Detect which cell encompasses the target text, then output its (x, y) center coordinate. 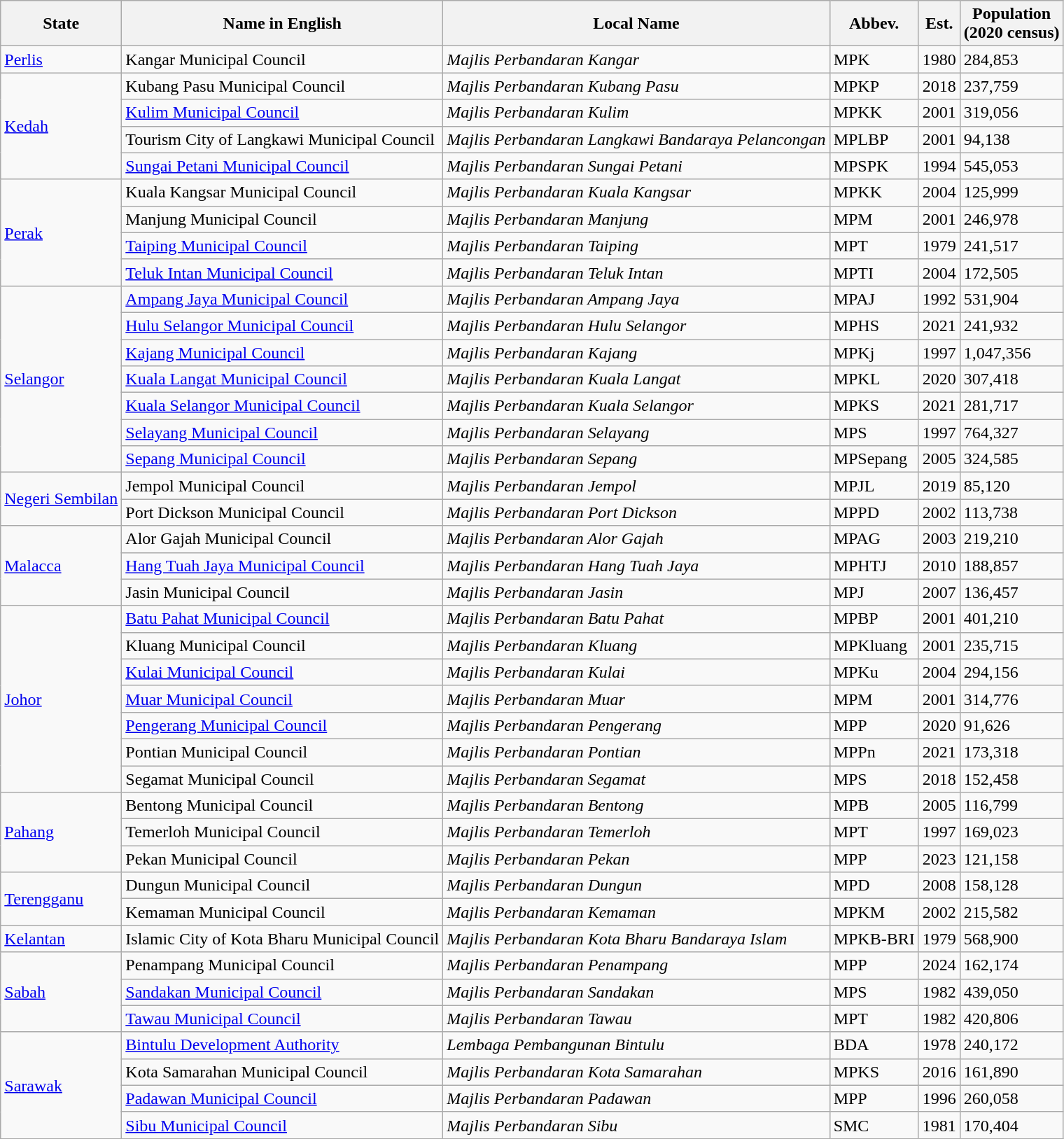
MPKP (874, 86)
Majlis Perbandaran Kulai (636, 672)
545,053 (1011, 166)
Kajang Municipal Council (283, 352)
MPB (874, 806)
172,505 (1011, 272)
SMC (874, 1125)
Majlis Perbandaran Dungun (636, 886)
319,056 (1011, 113)
2016 (939, 1072)
Majlis Perbandaran Taiping (636, 246)
307,418 (1011, 379)
Johor (62, 699)
764,327 (1011, 433)
2008 (939, 886)
MPHS (874, 326)
1980 (939, 60)
125,999 (1011, 193)
113,738 (1011, 512)
Majlis Perbandaran Jempol (636, 486)
Majlis Perbandaran Muar (636, 699)
Terengganu (62, 899)
Manjung Municipal Council (283, 219)
401,210 (1011, 619)
2019 (939, 486)
2003 (939, 539)
MPSPK (874, 166)
Kuala Langat Municipal Council (283, 379)
284,853 (1011, 60)
Dungun Municipal Council (283, 886)
Pontian Municipal Council (283, 752)
MPPD (874, 512)
MPSepang (874, 459)
Sandakan Municipal Council (283, 992)
Kuala Kangsar Municipal Council (283, 193)
Pekan Municipal Council (283, 859)
Name in English (283, 24)
Majlis Perbandaran Sandakan (636, 992)
Negeri Sembilan (62, 499)
MPTI (874, 272)
MPKluang (874, 645)
439,050 (1011, 992)
531,904 (1011, 299)
MPJ (874, 592)
Bintulu Development Authority (283, 1045)
Port Dickson Municipal Council (283, 512)
260,058 (1011, 1098)
1994 (939, 166)
169,023 (1011, 832)
Kedah (62, 126)
MPKj (874, 352)
Jasin Municipal Council (283, 592)
121,158 (1011, 859)
MPKB-BRI (874, 939)
Malacca (62, 566)
MPAJ (874, 299)
Majlis Perbandaran Segamat (636, 779)
Majlis Perbandaran Ampang Jaya (636, 299)
Lembaga Pembangunan Bintulu (636, 1045)
Local Name (636, 24)
Majlis Perbandaran Sepang (636, 459)
Hang Tuah Jaya Municipal Council (283, 566)
Selayang Municipal Council (283, 433)
235,715 (1011, 645)
Kuala Selangor Municipal Council (283, 406)
Taiping Municipal Council (283, 246)
Tawau Municipal Council (283, 1019)
420,806 (1011, 1019)
State (62, 24)
MPD (874, 886)
Majlis Perbandaran Alor Gajah (636, 539)
85,120 (1011, 486)
MPAG (874, 539)
Sibu Municipal Council (283, 1125)
Abbev. (874, 24)
116,799 (1011, 806)
2010 (939, 566)
2024 (939, 965)
Kelantan (62, 939)
1981 (939, 1125)
Sabah (62, 992)
Majlis Perbandaran Kuala Kangsar (636, 193)
Majlis Perbandaran Kota Samarahan (636, 1072)
241,517 (1011, 246)
Majlis Perbandaran Kemaman (636, 912)
219,210 (1011, 539)
Majlis Perbandaran Pontian (636, 752)
294,156 (1011, 672)
Majlis Perbandaran Tawau (636, 1019)
Est. (939, 24)
BDA (874, 1045)
Kubang Pasu Municipal Council (283, 86)
Kulai Municipal Council (283, 672)
Majlis Perbandaran Penampang (636, 965)
91,626 (1011, 725)
240,172 (1011, 1045)
Majlis Perbandaran Temerloh (636, 832)
1978 (939, 1045)
Majlis Perbandaran Port Dickson (636, 512)
Majlis Perbandaran Kuala Langat (636, 379)
MPBP (874, 619)
Majlis Perbandaran Pengerang (636, 725)
Ampang Jaya Municipal Council (283, 299)
MPKu (874, 672)
Majlis Perbandaran Padawan (636, 1098)
Padawan Municipal Council (283, 1098)
Majlis Perbandaran Kuala Selangor (636, 406)
Sepang Municipal Council (283, 459)
MPJL (874, 486)
MPK (874, 60)
Teluk Intan Municipal Council (283, 272)
Selangor (62, 379)
1996 (939, 1098)
MPKM (874, 912)
1992 (939, 299)
162,174 (1011, 965)
Temerloh Municipal Council (283, 832)
Kemaman Municipal Council (283, 912)
Perlis (62, 60)
Sungai Petani Municipal Council (283, 166)
Majlis Perbandaran Selayang (636, 433)
Alor Gajah Municipal Council (283, 539)
188,857 (1011, 566)
314,776 (1011, 699)
136,457 (1011, 592)
Tourism City of Langkawi Municipal Council (283, 139)
158,128 (1011, 886)
94,138 (1011, 139)
324,585 (1011, 459)
281,717 (1011, 406)
246,978 (1011, 219)
Pengerang Municipal Council (283, 725)
Majlis Perbandaran Kota Bharu Bandaraya Islam (636, 939)
Batu Pahat Municipal Council (283, 619)
Majlis Perbandaran Sibu (636, 1125)
Penampang Municipal Council (283, 965)
MPLBP (874, 139)
Majlis Perbandaran Kulim (636, 113)
Islamic City of Kota Bharu Municipal Council (283, 939)
2023 (939, 859)
215,582 (1011, 912)
Majlis Perbandaran Hulu Selangor (636, 326)
2007 (939, 592)
Majlis Perbandaran Pekan (636, 859)
Majlis Perbandaran Langkawi Bandaraya Pelancongan (636, 139)
Majlis Perbandaran Kajang (636, 352)
Kota Samarahan Municipal Council (283, 1072)
568,900 (1011, 939)
Jempol Municipal Council (283, 486)
Hulu Selangor Municipal Council (283, 326)
Segamat Municipal Council (283, 779)
170,404 (1011, 1125)
Majlis Perbandaran Kangar (636, 60)
173,318 (1011, 752)
237,759 (1011, 86)
MPHTJ (874, 566)
Pahang (62, 832)
Majlis Perbandaran Jasin (636, 592)
MPKL (874, 379)
Sarawak (62, 1085)
Majlis Perbandaran Bentong (636, 806)
Kangar Municipal Council (283, 60)
241,932 (1011, 326)
Kluang Municipal Council (283, 645)
1,047,356 (1011, 352)
161,890 (1011, 1072)
Majlis Perbandaran Manjung (636, 219)
Majlis Perbandaran Sungai Petani (636, 166)
MPPn (874, 752)
Bentong Municipal Council (283, 806)
152,458 (1011, 779)
Perak (62, 232)
Majlis Perbandaran Kluang (636, 645)
Kulim Municipal Council (283, 113)
Population(2020 census) (1011, 24)
Majlis Perbandaran Kubang Pasu (636, 86)
Muar Municipal Council (283, 699)
Majlis Perbandaran Batu Pahat (636, 619)
Majlis Perbandaran Teluk Intan (636, 272)
Majlis Perbandaran Hang Tuah Jaya (636, 566)
